Extract the [x, y] coordinate from the center of the cell holding the provided text.  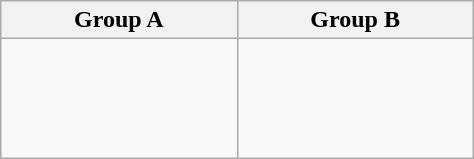
Group B [355, 20]
Group A [119, 20]
